Search for the cell housing the specified text and yield its [x, y] center coordinate. 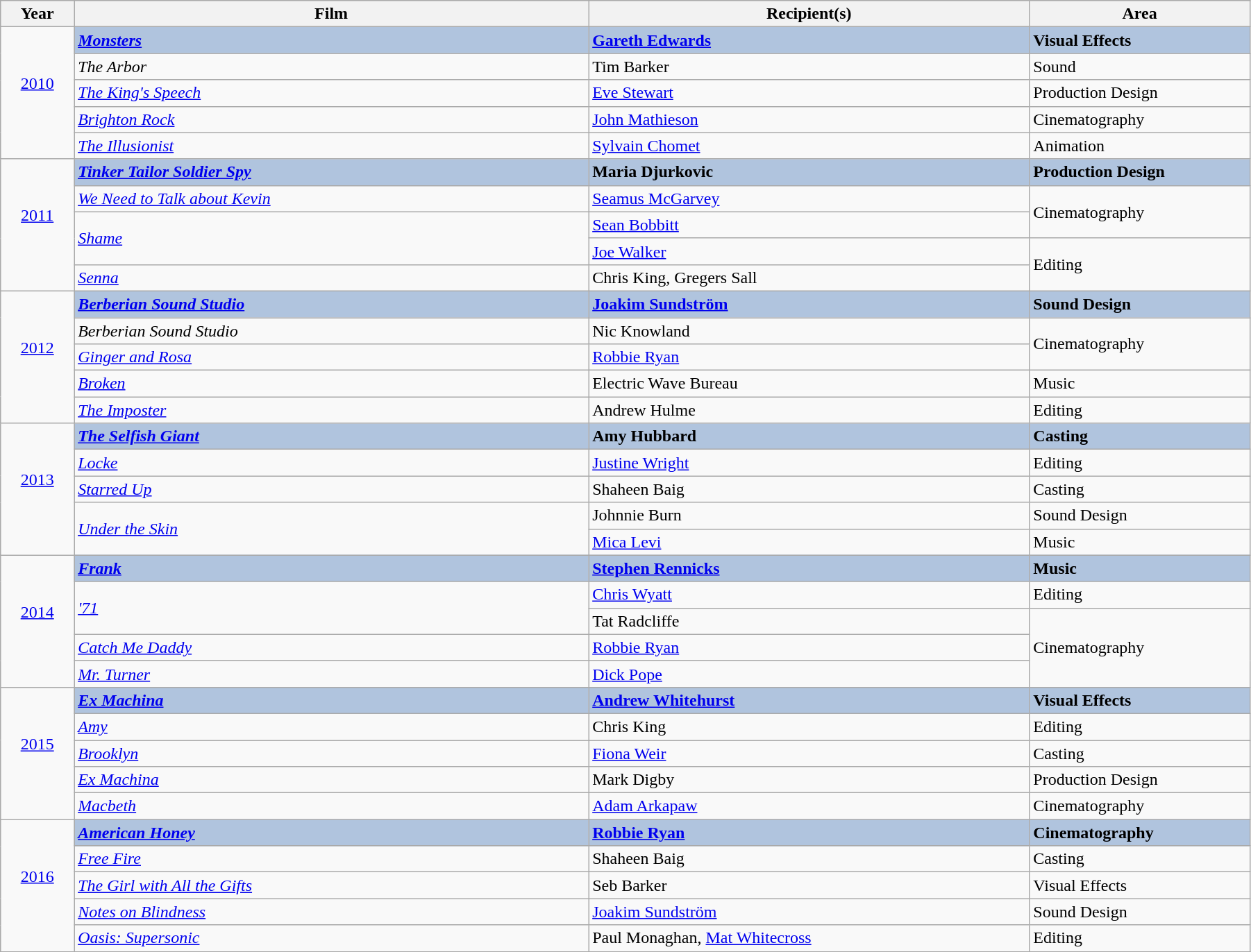
Free Fire [332, 859]
Sylvain Chomet [809, 146]
The Selfish Giant [332, 436]
Mr. Turner [332, 674]
The Girl with All the Gifts [332, 885]
Under the Skin [332, 529]
2013 [37, 489]
Tinker Tailor Soldier Spy [332, 172]
John Mathieson [809, 119]
2010 [37, 93]
Locke [332, 463]
Ginger and Rosa [332, 357]
Seamus McGarvey [809, 198]
2015 [37, 753]
Electric Wave Bureau [809, 384]
The Imposter [332, 410]
Starred Up [332, 489]
Mark Digby [809, 780]
Recipient(s) [809, 14]
The Illusionist [332, 146]
Mica Levi [809, 542]
2012 [37, 357]
Paul Monaghan, Mat Whitecross [809, 938]
Brighton Rock [332, 119]
The King's Speech [332, 93]
Joe Walker [809, 251]
Animation [1140, 146]
Stephen Rennicks [809, 568]
Seb Barker [809, 885]
Area [1140, 14]
2016 [37, 885]
Shame [332, 238]
We Need to Talk about Kevin [332, 198]
Year [37, 14]
'71 [332, 608]
Andrew Whitehurst [809, 700]
Amy [332, 726]
2011 [37, 225]
The Arbor [332, 67]
Sound [1140, 67]
Macbeth [332, 806]
Justine Wright [809, 463]
Film [332, 14]
2014 [37, 621]
Fiona Weir [809, 753]
Frank [332, 568]
Chris Wyatt [809, 595]
Eve Stewart [809, 93]
Sean Bobbitt [809, 225]
Brooklyn [332, 753]
Johnnie Burn [809, 516]
Catch Me Daddy [332, 647]
Tim Barker [809, 67]
Monsters [332, 40]
Nic Knowland [809, 331]
American Honey [332, 833]
Broken [332, 384]
Gareth Edwards [809, 40]
Maria Djurkovic [809, 172]
Senna [332, 278]
Notes on Blindness [332, 912]
Adam Arkapaw [809, 806]
Amy Hubbard [809, 436]
Andrew Hulme [809, 410]
Chris King, Gregers Sall [809, 278]
Oasis: Supersonic [332, 938]
Tat Radcliffe [809, 621]
Chris King [809, 726]
Dick Pope [809, 674]
